Detect which cell encompasses the target text, then output its (X, Y) center coordinate. 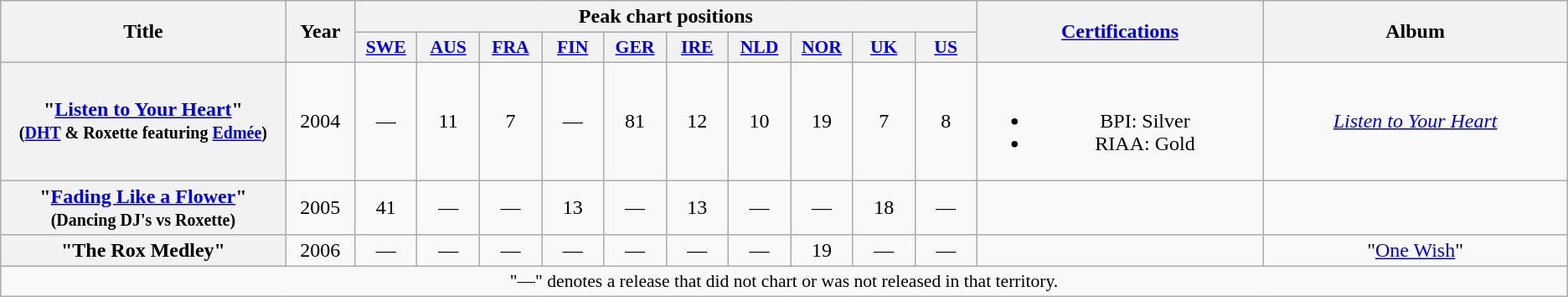
2004 (320, 121)
AUS (448, 48)
"One Wish" (1416, 251)
Listen to Your Heart (1416, 121)
10 (759, 121)
BPI: SilverRIAA: Gold (1120, 121)
8 (946, 121)
"—" denotes a release that did not chart or was not released in that territory. (784, 282)
41 (386, 206)
18 (884, 206)
12 (697, 121)
"Listen to Your Heart"(DHT & Roxette featuring Edmée) (143, 121)
"Fading Like a Flower" (Dancing DJ's vs Roxette) (143, 206)
Peak chart positions (667, 17)
IRE (697, 48)
Album (1416, 32)
81 (635, 121)
"The Rox Medley" (143, 251)
2005 (320, 206)
Title (143, 32)
SWE (386, 48)
US (946, 48)
2006 (320, 251)
Year (320, 32)
UK (884, 48)
FRA (510, 48)
11 (448, 121)
FIN (573, 48)
NLD (759, 48)
Certifications (1120, 32)
GER (635, 48)
NOR (822, 48)
